Determine the [X, Y] coordinate at the center of the cell enclosing the given text.  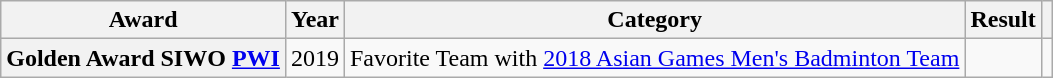
Golden Award SIWO PWI [144, 58]
Award [144, 20]
2019 [314, 58]
Category [654, 20]
Result [1003, 20]
Year [314, 20]
Favorite Team with 2018 Asian Games Men's Badminton Team [654, 58]
